Determine the [X, Y] coordinate at the center of the cell enclosing the given text.  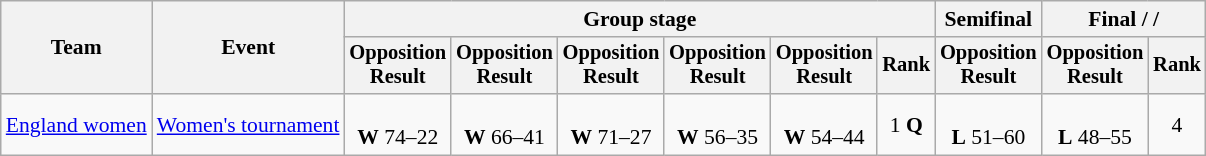
England women [76, 124]
Group stage [640, 19]
Women's tournament [248, 124]
W 71–27 [612, 124]
W 74–22 [398, 124]
Semifinal [988, 19]
W 54–44 [824, 124]
Team [76, 48]
Final / / [1124, 19]
Event [248, 48]
1 Q [906, 124]
L 48–55 [1096, 124]
W 56–35 [718, 124]
W 66–41 [504, 124]
4 [1177, 124]
L 51–60 [988, 124]
